Scan for the cell matching the given text and deliver its [X, Y] coordinate at center. 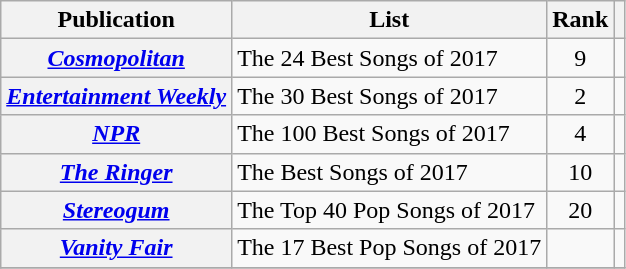
The 24 Best Songs of 2017 [390, 58]
Rank [580, 20]
10 [580, 172]
Entertainment Weekly [116, 96]
Vanity Fair [116, 248]
The 17 Best Pop Songs of 2017 [390, 248]
List [390, 20]
20 [580, 210]
2 [580, 96]
The 100 Best Songs of 2017 [390, 134]
The Top 40 Pop Songs of 2017 [390, 210]
4 [580, 134]
NPR [116, 134]
Publication [116, 20]
The Ringer [116, 172]
Stereogum [116, 210]
The Best Songs of 2017 [390, 172]
The 30 Best Songs of 2017 [390, 96]
9 [580, 58]
Cosmopolitan [116, 58]
